Output the (x, y) coordinate of the center of the cell containing the given text.  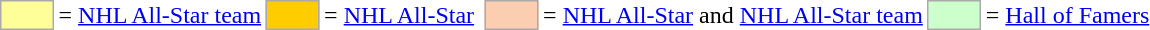
= NHL All-Star (400, 15)
= NHL All-Star team (160, 15)
= NHL All-Star and NHL All-Star team (734, 15)
